Scan for the cell matching the given text and deliver its (x, y) coordinate at center. 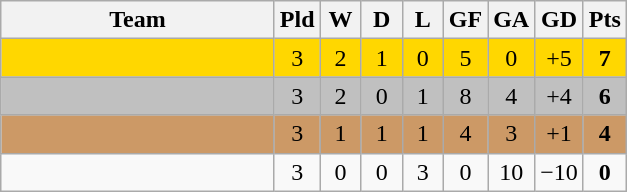
5 (465, 58)
Pld (297, 20)
10 (512, 172)
7 (604, 58)
6 (604, 96)
Team (138, 20)
8 (465, 96)
W (340, 20)
+1 (560, 134)
L (422, 20)
GA (512, 20)
GD (560, 20)
+4 (560, 96)
−10 (560, 172)
D (382, 20)
GF (465, 20)
+5 (560, 58)
Pts (604, 20)
